Return (x, y) of the center of cell containing provided text 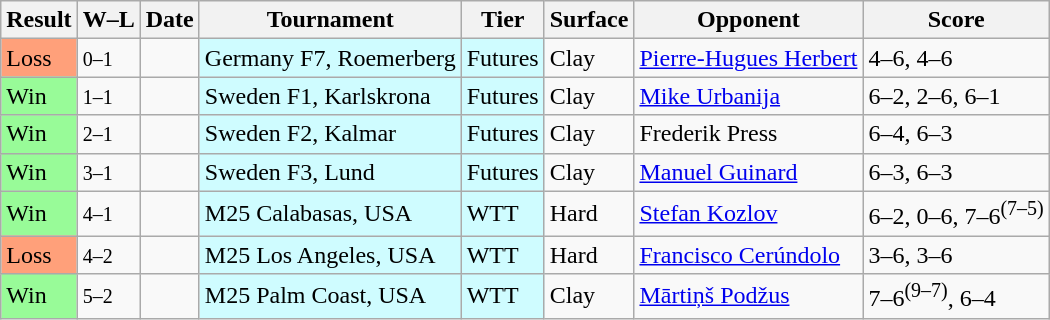
Mārtiņš Podžus (748, 296)
Surface (589, 20)
2–1 (108, 134)
Frederik Press (748, 134)
Pierre-Hugues Herbert (748, 58)
7–6(9–7), 6–4 (956, 296)
6–4, 6–3 (956, 134)
Opponent (748, 20)
Sweden F3, Lund (330, 172)
W–L (108, 20)
4–2 (108, 255)
6–2, 0–6, 7–6(7–5) (956, 214)
6–3, 6–3 (956, 172)
3–1 (108, 172)
Germany F7, Roemerberg (330, 58)
Date (170, 20)
Sweden F2, Kalmar (330, 134)
Sweden F1, Karlskrona (330, 96)
Manuel Guinard (748, 172)
1–1 (108, 96)
4–6, 4–6 (956, 58)
4–1 (108, 214)
M25 Calabasas, USA (330, 214)
0–1 (108, 58)
M25 Los Angeles, USA (330, 255)
Result (39, 20)
Tier (502, 20)
6–2, 2–6, 6–1 (956, 96)
Score (956, 20)
5–2 (108, 296)
M25 Palm Coast, USA (330, 296)
Tournament (330, 20)
Francisco Cerúndolo (748, 255)
Stefan Kozlov (748, 214)
Mike Urbanija (748, 96)
3–6, 3–6 (956, 255)
